From the cell containing the given text, extract its center point as (X, Y) coordinate. 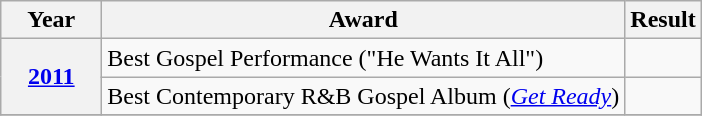
Year (52, 20)
2011 (52, 77)
Result (663, 20)
Best Contemporary R&B Gospel Album (Get Ready) (364, 96)
Best Gospel Performance ("He Wants It All") (364, 58)
Award (364, 20)
